Find where the given text appears and provide that cell's center as [x, y] coordinate. 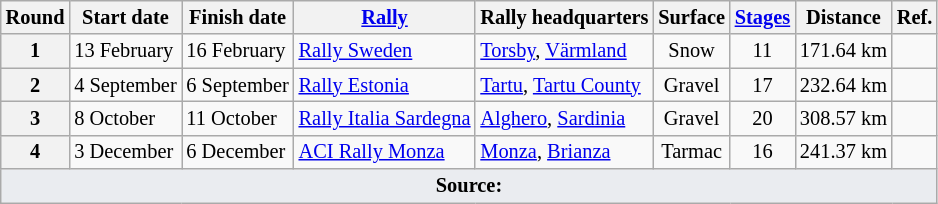
241.37 km [844, 152]
11 October [238, 118]
4 [36, 152]
Stages [762, 17]
1 [36, 51]
Ref. [914, 17]
232.64 km [844, 85]
16 [762, 152]
Tartu, Tartu County [564, 85]
6 September [238, 85]
171.64 km [844, 51]
Rally Sweden [385, 51]
Start date [125, 17]
2 [36, 85]
13 February [125, 51]
Alghero, Sardinia [564, 118]
Round [36, 17]
Tarmac [691, 152]
308.57 km [844, 118]
Rally [385, 17]
Torsby, Värmland [564, 51]
11 [762, 51]
17 [762, 85]
Finish date [238, 17]
Surface [691, 17]
3 [36, 118]
4 September [125, 85]
6 December [238, 152]
Snow [691, 51]
Source: [469, 186]
Monza, Brianza [564, 152]
ACI Rally Monza [385, 152]
Rally Estonia [385, 85]
20 [762, 118]
Rally headquarters [564, 17]
16 February [238, 51]
Distance [844, 17]
3 December [125, 152]
Rally Italia Sardegna [385, 118]
8 October [125, 118]
